Detect which cell encompasses the target text, then output its [x, y] center coordinate. 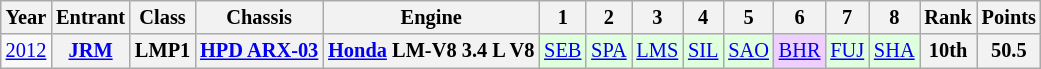
Rank [948, 17]
1 [562, 17]
Class [162, 17]
3 [658, 17]
LMS [658, 51]
10th [948, 51]
LMP1 [162, 51]
8 [894, 17]
7 [847, 17]
Engine [431, 17]
5 [748, 17]
6 [800, 17]
SEB [562, 51]
FUJ [847, 51]
SAO [748, 51]
2 [608, 17]
Honda LM-V8 3.4 L V8 [431, 51]
Entrant [90, 17]
Chassis [259, 17]
Year [26, 17]
SIL [703, 51]
4 [703, 17]
Points [1009, 17]
SHA [894, 51]
2012 [26, 51]
HPD ARX-03 [259, 51]
50.5 [1009, 51]
SPA [608, 51]
JRM [90, 51]
BHR [800, 51]
